Locate the cell with the specified text and output its [x, y] center coordinate. 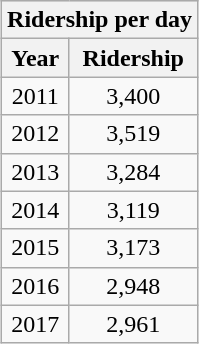
Ridership per day [100, 20]
3,400 [134, 96]
3,173 [134, 248]
2017 [36, 324]
2014 [36, 210]
3,284 [134, 172]
2015 [36, 248]
2013 [36, 172]
Year [36, 58]
3,519 [134, 134]
2012 [36, 134]
3,119 [134, 210]
Ridership [134, 58]
2011 [36, 96]
2,961 [134, 324]
2,948 [134, 286]
2016 [36, 286]
